From the cell containing the given text, extract its center point as [x, y] coordinate. 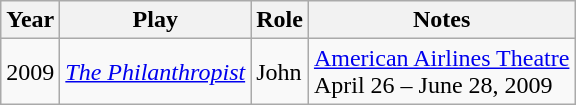
Year [30, 20]
American Airlines TheatreApril 26 – June 28, 2009 [442, 72]
Notes [442, 20]
Role [280, 20]
The Philanthropist [156, 72]
2009 [30, 72]
John [280, 72]
Play [156, 20]
